Find where the given text appears and provide that cell's center as (x, y) coordinate. 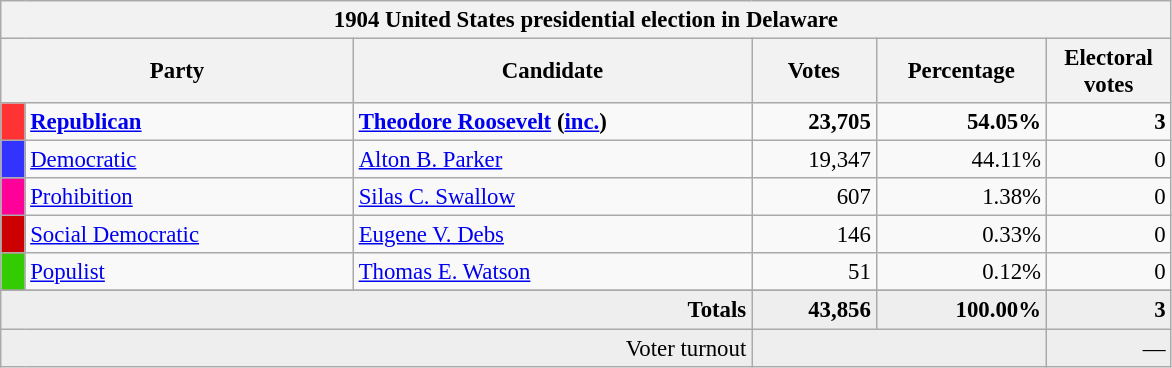
Social Democratic (189, 235)
19,347 (814, 160)
1904 United States presidential election in Delaware (586, 20)
0.33% (961, 235)
146 (814, 235)
Silas C. Swallow (552, 197)
Candidate (552, 72)
44.11% (961, 160)
Populist (189, 273)
Theodore Roosevelt (inc.) (552, 122)
Democratic (189, 160)
100.00% (961, 310)
Party (178, 72)
607 (814, 197)
Eugene V. Debs (552, 235)
Voter turnout (376, 348)
Electoral votes (1108, 72)
43,856 (814, 310)
51 (814, 273)
Thomas E. Watson (552, 273)
Prohibition (189, 197)
1.38% (961, 197)
Totals (376, 310)
54.05% (961, 122)
Republican (189, 122)
Percentage (961, 72)
— (1108, 348)
Votes (814, 72)
0.12% (961, 273)
23,705 (814, 122)
Alton B. Parker (552, 160)
